Provide the (X, Y) coordinate of the cell's center where the given text is located.  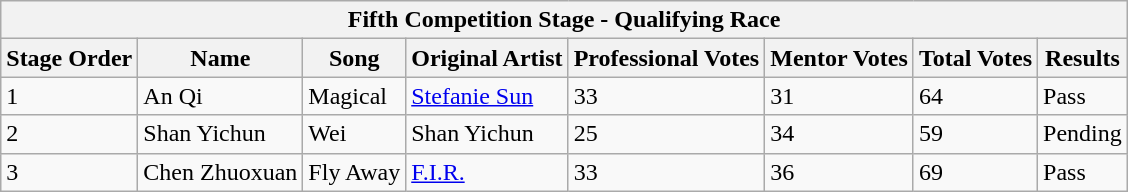
F.I.R. (487, 172)
3 (70, 172)
Fly Away (354, 172)
Stefanie Sun (487, 96)
59 (975, 134)
36 (840, 172)
Original Artist (487, 58)
31 (840, 96)
Magical (354, 96)
34 (840, 134)
Chen Zhuoxuan (220, 172)
2 (70, 134)
25 (666, 134)
Total Votes (975, 58)
69 (975, 172)
Stage Order (70, 58)
Wei (354, 134)
64 (975, 96)
Pending (1083, 134)
An Qi (220, 96)
1 (70, 96)
Results (1083, 58)
Song (354, 58)
Name (220, 58)
Professional Votes (666, 58)
Fifth Competition Stage - Qualifying Race (564, 20)
Mentor Votes (840, 58)
